For the text-containing cell, return its midpoint in [X, Y] coordinate format. 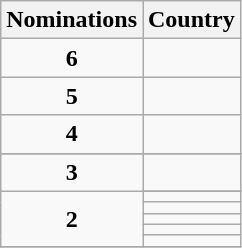
6 [72, 58]
Country [191, 20]
4 [72, 134]
2 [72, 218]
3 [72, 172]
5 [72, 96]
Nominations [72, 20]
